For the text-containing cell, return its midpoint in [X, Y] coordinate format. 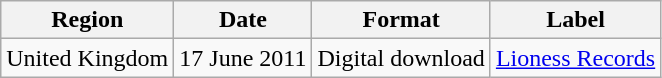
Region [88, 20]
Lioness Records [575, 58]
Label [575, 20]
Digital download [401, 58]
United Kingdom [88, 58]
Date [243, 20]
Format [401, 20]
17 June 2011 [243, 58]
